Search for the cell housing the specified text and yield its [x, y] center coordinate. 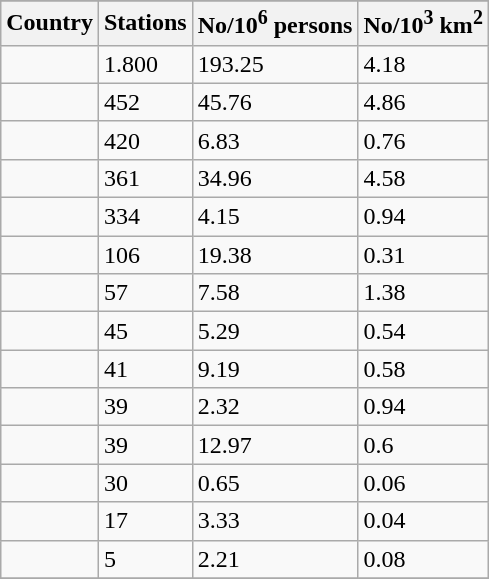
0.54 [423, 331]
41 [145, 369]
0.6 [423, 445]
452 [145, 102]
45.76 [275, 102]
5 [145, 559]
193.25 [275, 64]
106 [145, 255]
34.96 [275, 178]
0.04 [423, 521]
334 [145, 217]
2.21 [275, 559]
4.58 [423, 178]
420 [145, 140]
7.58 [275, 293]
No/103 km2 [423, 24]
No/106 persons [275, 24]
Stations [145, 24]
1.800 [145, 64]
3.33 [275, 521]
1.38 [423, 293]
57 [145, 293]
9.19 [275, 369]
4.86 [423, 102]
361 [145, 178]
19.38 [275, 255]
12.97 [275, 445]
0.65 [275, 483]
45 [145, 331]
5.29 [275, 331]
0.08 [423, 559]
30 [145, 483]
Country [50, 24]
0.58 [423, 369]
4.18 [423, 64]
2.32 [275, 407]
0.31 [423, 255]
0.06 [423, 483]
0.76 [423, 140]
6.83 [275, 140]
4.15 [275, 217]
17 [145, 521]
